Determine the (x, y) coordinate at the center of the cell enclosing the given text.  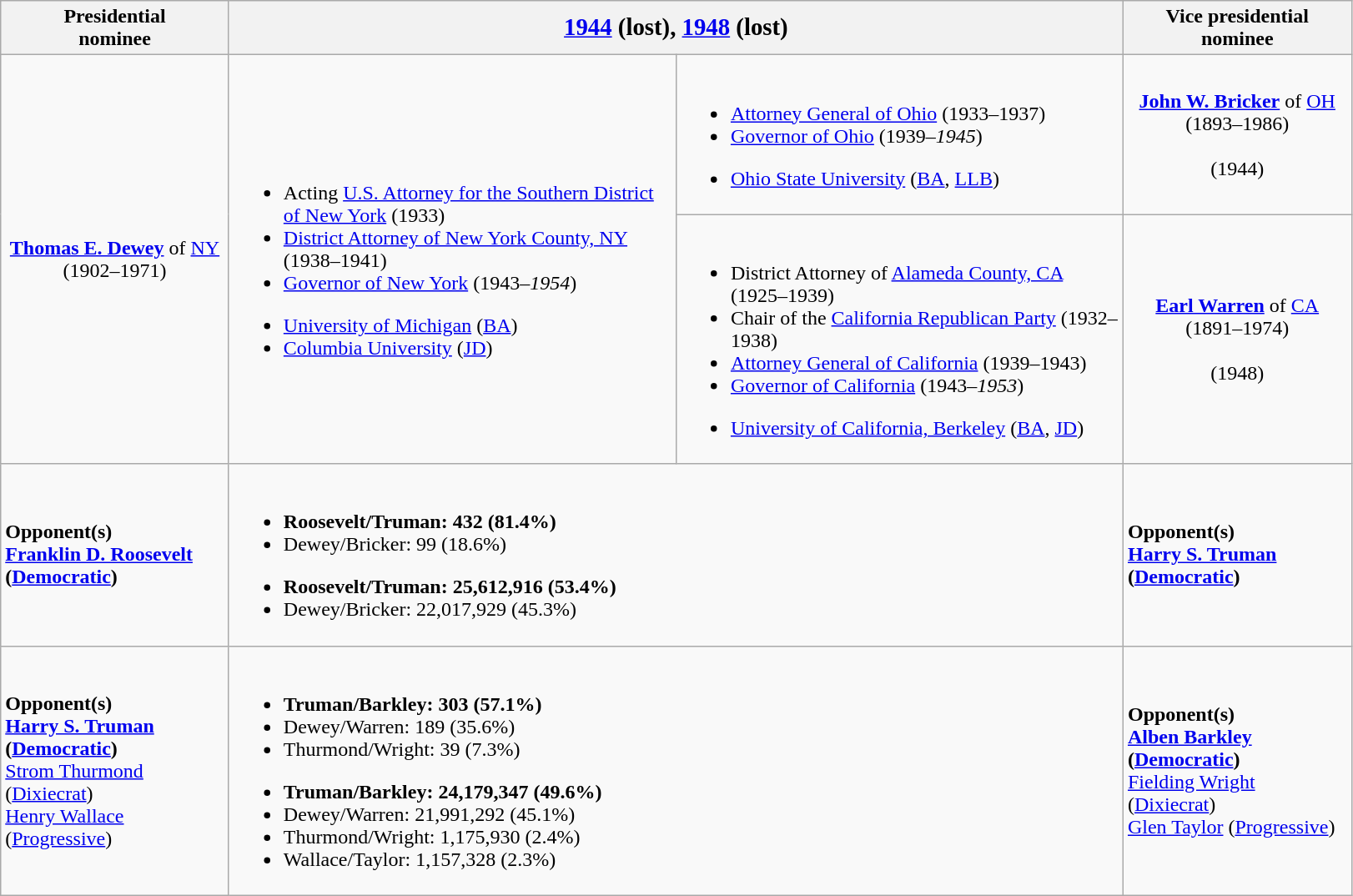
1944 (lost), 1948 (lost) (676, 28)
Presidentialnominee (115, 28)
Opponent(s)Alben Barkley (Democratic)Fielding Wright (Dixiecrat)Glen Taylor (Progressive) (1237, 771)
Opponent(s)Franklin D. Roosevelt (Democratic) (115, 555)
Roosevelt/Truman: 432 (81.4%)Dewey/Bricker: 99 (18.6%)Roosevelt/Truman: 25,612,916 (53.4%)Dewey/Bricker: 22,017,929 (45.3%) (676, 555)
John W. Bricker of OH(1893–1986)(1944) (1237, 135)
Attorney General of Ohio (1933–1937)Governor of Ohio (1939–1945)Ohio State University (BA, LLB) (899, 135)
Vice presidentialnominee (1237, 28)
Opponent(s)Harry S. Truman (Democratic)Strom Thurmond (Dixiecrat)Henry Wallace (Progressive) (115, 771)
Opponent(s)Harry S. Truman (Democratic) (1237, 555)
Earl Warren of CA(1891–1974)(1948) (1237, 339)
Thomas E. Dewey of NY(1902–1971) (115, 259)
